Return the [x, y] coordinate for the center point of the cell that contains the specified text.  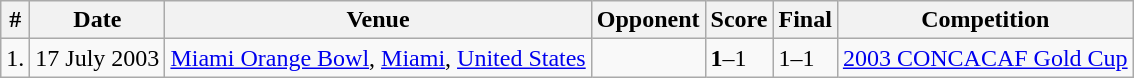
17 July 2003 [98, 58]
# [16, 20]
2003 CONCACAF Gold Cup [985, 58]
Competition [985, 20]
Date [98, 20]
Opponent [648, 20]
Score [739, 20]
Venue [378, 20]
Final [805, 20]
Miami Orange Bowl, Miami, United States [378, 58]
1. [16, 58]
